Determine the [x, y] coordinate at the center of the cell enclosing the given text.  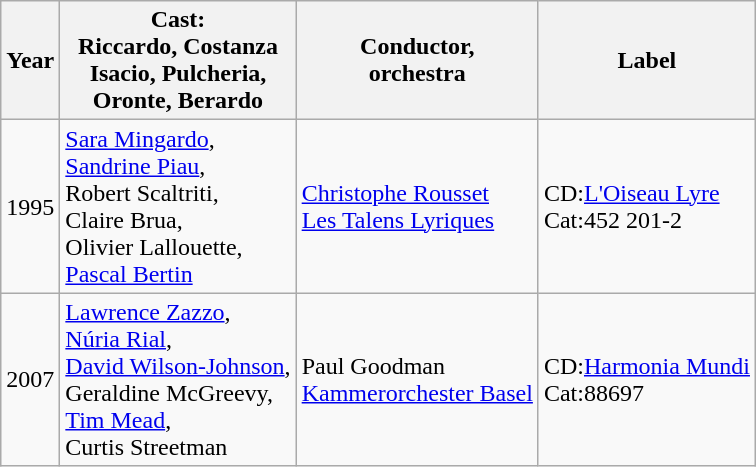
Christophe RoussetLes Talens Lyriques [417, 206]
CD:L'Oiseau LyreCat:452 201-2 [646, 206]
CD:Harmonia MundiCat:88697 [646, 380]
Paul GoodmanKammerorchester Basel [417, 380]
Conductor,orchestra [417, 60]
Year [30, 60]
Cast:Riccardo, Costanza Isacio, Pulcheria,Oronte, Berardo [178, 60]
1995 [30, 206]
Label [646, 60]
Lawrence Zazzo,Núria Rial, David Wilson-Johnson,Geraldine McGreevy,Tim Mead,Curtis Streetman [178, 380]
Sara Mingardo,Sandrine Piau,Robert Scaltriti,Claire Brua,Olivier Lallouette,Pascal Bertin [178, 206]
2007 [30, 380]
